Pinpoint the cell where the given text exists, returning its [x, y] midpoint coordinate. 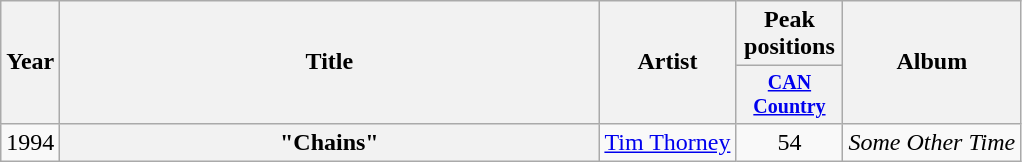
54 [790, 142]
Peak positions [790, 34]
Some Other Time [932, 142]
Year [30, 62]
CAN Country [790, 94]
1994 [30, 142]
Album [932, 62]
Title [330, 62]
Tim Thorney [668, 142]
Artist [668, 62]
"Chains" [330, 142]
